Return the (x, y) coordinate for the center point of the cell that contains the specified text.  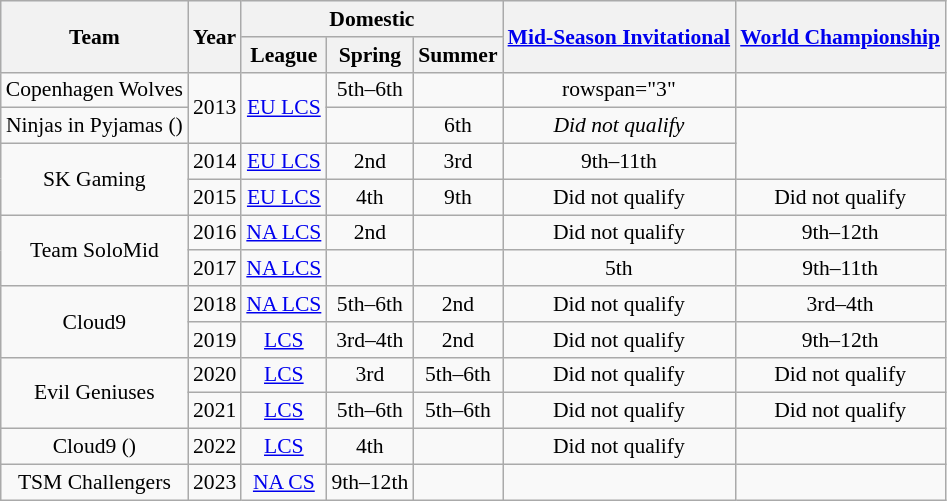
Team SoloMid (94, 250)
5th (620, 269)
rowspan="3" (620, 90)
Domestic (372, 19)
Year (214, 36)
Spring (370, 55)
Cloud9 () (94, 447)
Ninjas in Pyjamas () (94, 126)
League (284, 55)
2023 (214, 482)
2019 (214, 340)
9th (458, 197)
Mid-Season Invitational (620, 36)
SK Gaming (94, 180)
Evil Geniuses (94, 392)
2020 (214, 375)
World Championship (840, 36)
Cloud9 (94, 322)
TSM Challengers (94, 482)
NA CS (284, 482)
Copenhagen Wolves (94, 90)
2014 (214, 162)
2018 (214, 304)
2015 (214, 197)
2021 (214, 411)
2017 (214, 269)
2022 (214, 447)
2016 (214, 233)
6th (458, 126)
2013 (214, 108)
Summer (458, 55)
Team (94, 36)
